Locate the cell with the specified text and output its [X, Y] center coordinate. 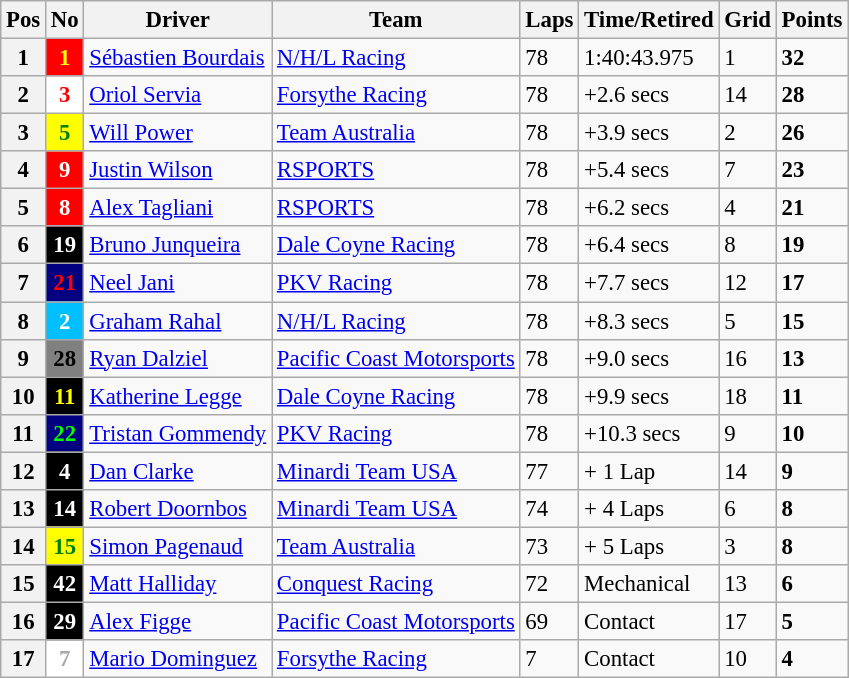
69 [550, 621]
Conquest Racing [396, 584]
29 [65, 621]
Alex Figge [178, 621]
Time/Retired [649, 20]
Sébastien Bourdais [178, 58]
74 [550, 509]
Alex Tagliani [178, 208]
73 [550, 546]
Dan Clarke [178, 471]
Tristan Gommendy [178, 433]
22 [65, 433]
+ 5 Laps [649, 546]
+9.9 secs [649, 396]
+6.4 secs [649, 245]
Pos [24, 20]
Ryan Dalziel [178, 358]
Graham Rahal [178, 321]
Matt Halliday [178, 584]
+9.0 secs [649, 358]
Mario Dominguez [178, 659]
+8.3 secs [649, 321]
26 [812, 133]
+2.6 secs [649, 95]
+6.2 secs [649, 208]
+3.9 secs [649, 133]
Points [812, 20]
23 [812, 170]
Team [396, 20]
Oriol Servia [178, 95]
1:40:43.975 [649, 58]
Simon Pagenaud [178, 546]
Neel Jani [178, 283]
32 [812, 58]
Robert Doornbos [178, 509]
Bruno Junqueira [178, 245]
+ 4 Laps [649, 509]
No [65, 20]
42 [65, 584]
+10.3 secs [649, 433]
Mechanical [649, 584]
Justin Wilson [178, 170]
18 [748, 396]
Laps [550, 20]
+7.7 secs [649, 283]
+5.4 secs [649, 170]
+ 1 Lap [649, 471]
Driver [178, 20]
Katherine Legge [178, 396]
Grid [748, 20]
72 [550, 584]
Will Power [178, 133]
77 [550, 471]
